From the cell containing the given text, extract its center point as (X, Y) coordinate. 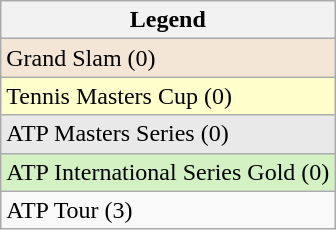
ATP Tour (3) (168, 210)
ATP Masters Series (0) (168, 134)
Tennis Masters Cup (0) (168, 96)
Legend (168, 20)
Grand Slam (0) (168, 58)
ATP International Series Gold (0) (168, 172)
